For the text-containing cell, return its midpoint in (x, y) coordinate format. 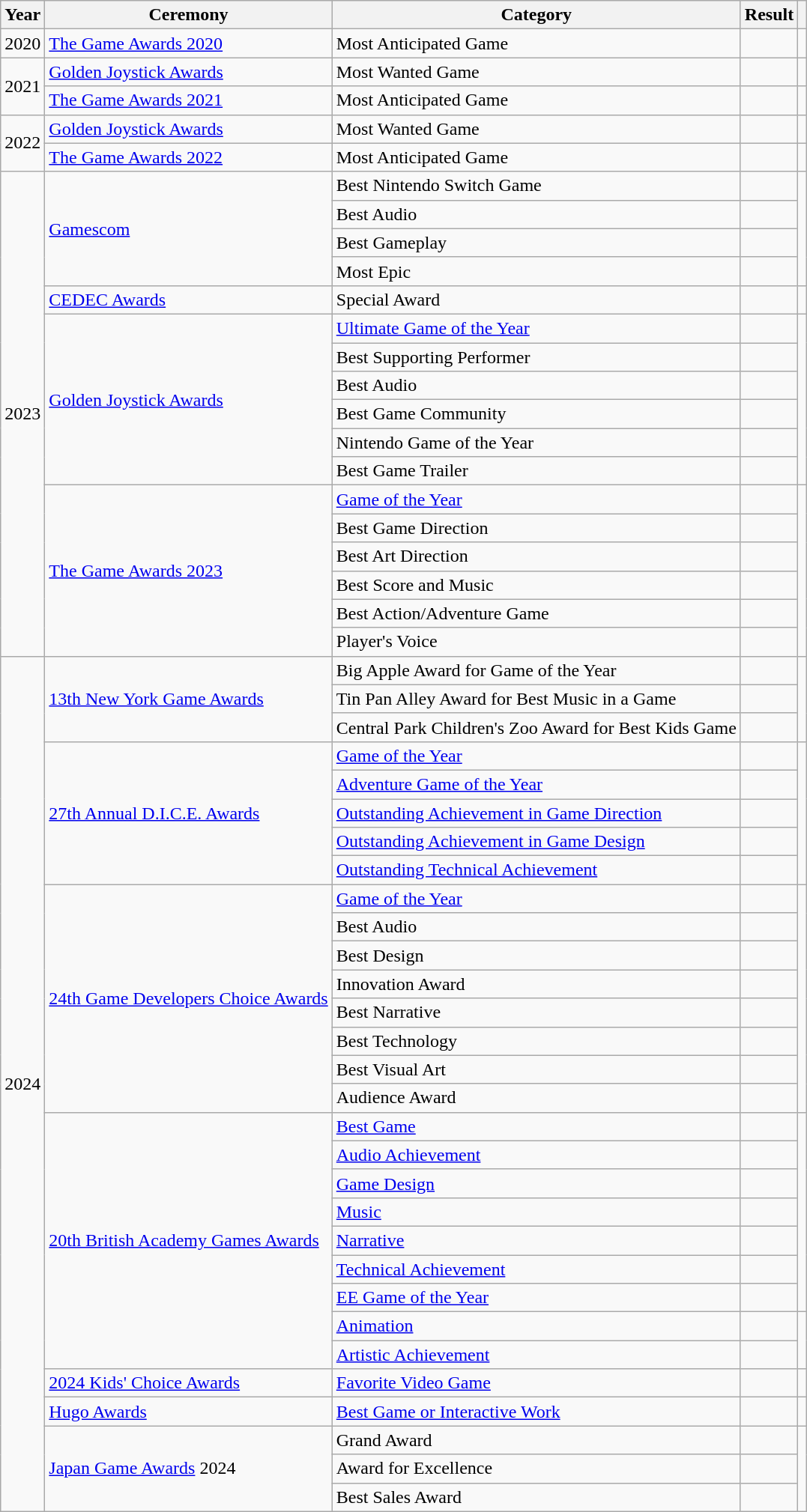
Best Action/Adventure Game (537, 613)
Favorite Video Game (537, 1383)
Best Narrative (537, 1012)
Best Game Community (537, 414)
2021 (22, 86)
Best Game (537, 1126)
Best Game or Interactive Work (537, 1412)
Big Apple Award for Game of the Year (537, 670)
Innovation Award (537, 984)
Best Design (537, 956)
Central Park Children's Zoo Award for Best Kids Game (537, 727)
Result (769, 15)
2022 (22, 143)
Best Gameplay (537, 243)
Special Award (537, 300)
Best Supporting Performer (537, 357)
Hugo Awards (189, 1412)
Player's Voice (537, 642)
Best Nintendo Switch Game (537, 186)
Technical Achievement (537, 1269)
Outstanding Technical Achievement (537, 870)
Nintendo Game of the Year (537, 443)
Game Design (537, 1183)
27th Annual D.I.C.E. Awards (189, 813)
Best Technology (537, 1041)
Narrative (537, 1240)
20th British Academy Games Awards (189, 1240)
13th New York Game Awards (189, 699)
Best Art Direction (537, 556)
Audience Award (537, 1098)
2024 Kids' Choice Awards (189, 1383)
Best Sales Award (537, 1497)
Outstanding Achievement in Game Design (537, 842)
Artistic Achievement (537, 1355)
Adventure Game of the Year (537, 784)
Outstanding Achievement in Game Direction (537, 813)
Tin Pan Alley Award for Best Music in a Game (537, 699)
Best Visual Art (537, 1069)
Animation (537, 1326)
Most Epic (537, 271)
The Game Awards 2022 (189, 157)
The Game Awards 2020 (189, 43)
2023 (22, 413)
The Game Awards 2023 (189, 571)
Audio Achievement (537, 1155)
Ultimate Game of the Year (537, 328)
Best Game Trailer (537, 471)
Grand Award (537, 1440)
Award for Excellence (537, 1469)
The Game Awards 2021 (189, 100)
Ceremony (189, 15)
CEDEC Awards (189, 300)
2024 (22, 1084)
EE Game of the Year (537, 1298)
Year (22, 15)
Gamescom (189, 228)
24th Game Developers Choice Awards (189, 998)
Best Score and Music (537, 585)
Japan Game Awards 2024 (189, 1469)
Music (537, 1212)
2020 (22, 43)
Best Game Direction (537, 528)
Category (537, 15)
